Extract the [X, Y] coordinate from the center of the cell holding the provided text.  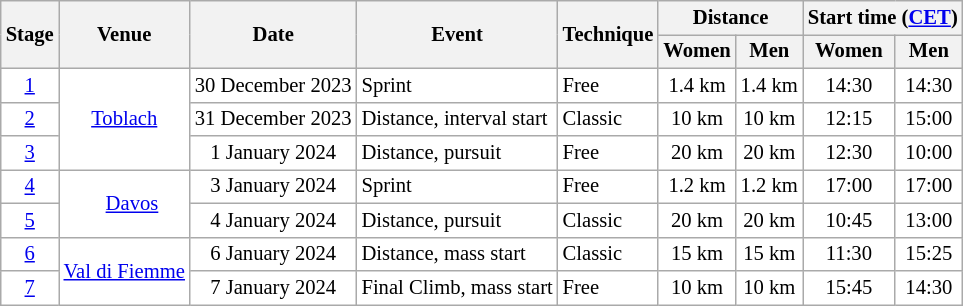
Distance, interval start [458, 119]
Distance, mass start [458, 254]
Final Climb, mass start [458, 287]
6 [30, 254]
Toblach [124, 118]
Technique [608, 34]
7 January 2024 [274, 287]
3 January 2024 [274, 186]
11:30 [849, 254]
1 January 2024 [274, 153]
15:00 [929, 119]
12:30 [849, 153]
Date [274, 34]
10:00 [929, 153]
6 January 2024 [274, 254]
2 [30, 119]
1 [30, 85]
7 [30, 287]
30 December 2023 [274, 85]
Start time (CET) [883, 17]
Event [458, 34]
Davos [124, 203]
Venue [124, 34]
12:15 [849, 119]
15:25 [929, 254]
Val di Fiemme [124, 271]
4 [30, 186]
4 January 2024 [274, 220]
5 [30, 220]
Stage [30, 34]
3 [30, 153]
Distance [730, 17]
10:45 [849, 220]
31 December 2023 [274, 119]
15:45 [849, 287]
13:00 [929, 220]
